Output the [x, y] coordinate of the center of the cell containing the given text.  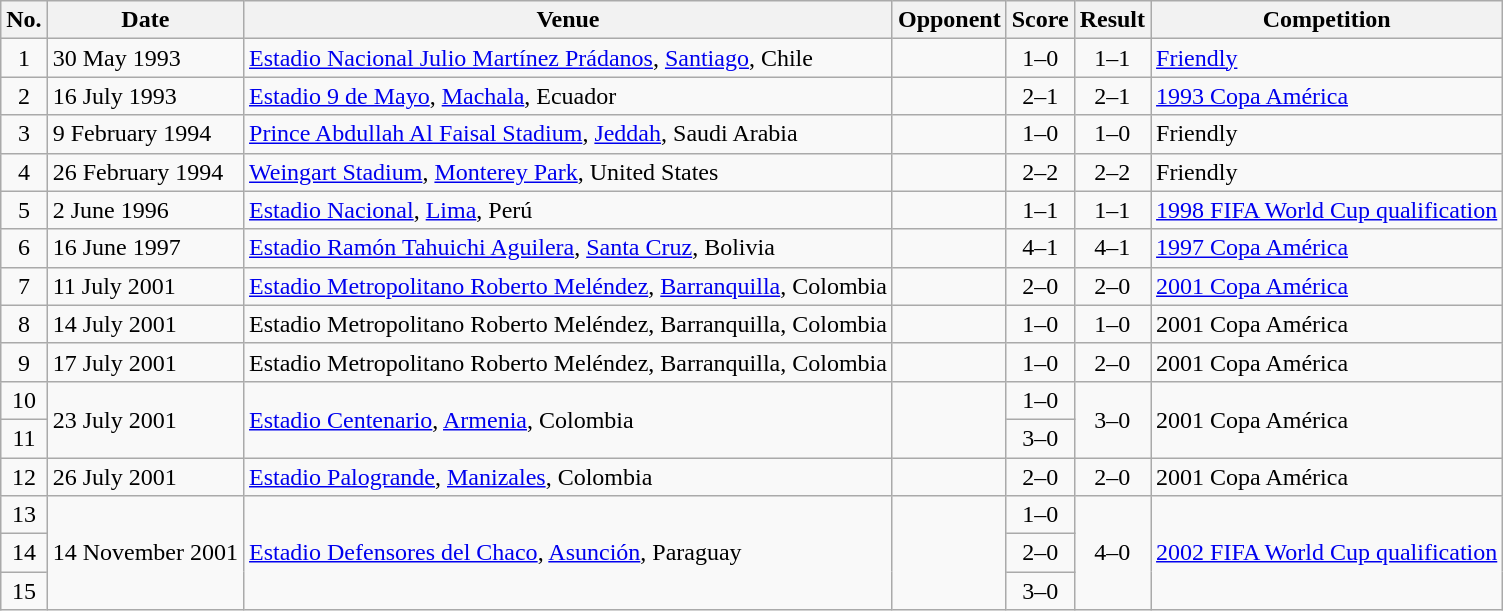
14 November 2001 [145, 553]
16 July 1993 [145, 96]
6 [24, 248]
15 [24, 591]
Estadio 9 de Mayo, Machala, Ecuador [568, 96]
10 [24, 400]
12 [24, 477]
1 [24, 58]
2002 FIFA World Cup qualification [1327, 553]
Estadio Palogrande, Manizales, Colombia [568, 477]
Estadio Nacional, Lima, Perú [568, 210]
Venue [568, 20]
16 June 1997 [145, 248]
Result [1112, 20]
3 [24, 134]
Prince Abdullah Al Faisal Stadium, Jeddah, Saudi Arabia [568, 134]
1993 Copa América [1327, 96]
17 July 2001 [145, 362]
11 July 2001 [145, 286]
8 [24, 324]
Estadio Centenario, Armenia, Colombia [568, 419]
Competition [1327, 20]
4 [24, 172]
11 [24, 438]
Estadio Ramón Tahuichi Aguilera, Santa Cruz, Bolivia [568, 248]
14 [24, 553]
Estadio Nacional Julio Martínez Prádanos, Santiago, Chile [568, 58]
Opponent [949, 20]
Weingart Stadium, Monterey Park, United States [568, 172]
13 [24, 515]
14 July 2001 [145, 324]
26 July 2001 [145, 477]
23 July 2001 [145, 419]
1998 FIFA World Cup qualification [1327, 210]
Score [1040, 20]
2 June 1996 [145, 210]
1997 Copa América [1327, 248]
Estadio Defensores del Chaco, Asunción, Paraguay [568, 553]
26 February 1994 [145, 172]
2 [24, 96]
Date [145, 20]
7 [24, 286]
9 February 1994 [145, 134]
30 May 1993 [145, 58]
5 [24, 210]
No. [24, 20]
4–0 [1112, 553]
9 [24, 362]
